Pinpoint the cell where the given text exists, returning its [X, Y] midpoint coordinate. 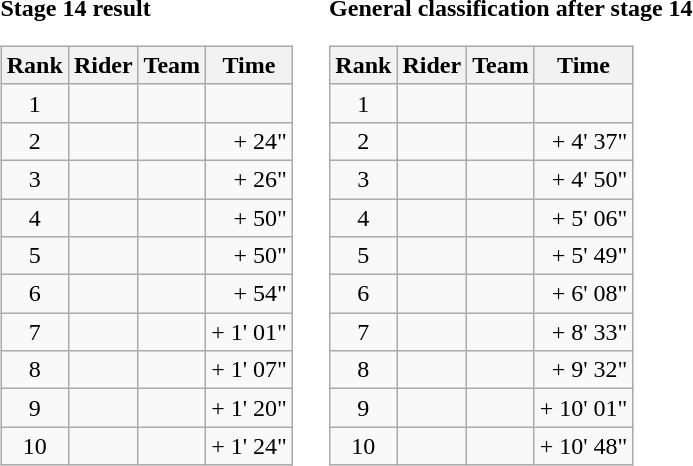
+ 5' 49" [584, 256]
+ 9' 32" [584, 370]
+ 6' 08" [584, 294]
+ 24" [250, 141]
+ 10' 48" [584, 446]
+ 1' 07" [250, 370]
+ 4' 50" [584, 179]
+ 1' 24" [250, 446]
+ 5' 06" [584, 217]
+ 54" [250, 294]
+ 8' 33" [584, 332]
+ 1' 01" [250, 332]
+ 1' 20" [250, 408]
+ 10' 01" [584, 408]
+ 26" [250, 179]
+ 4' 37" [584, 141]
